Capture the cell that displays the provided text and extract its [X, Y] central coordinate. 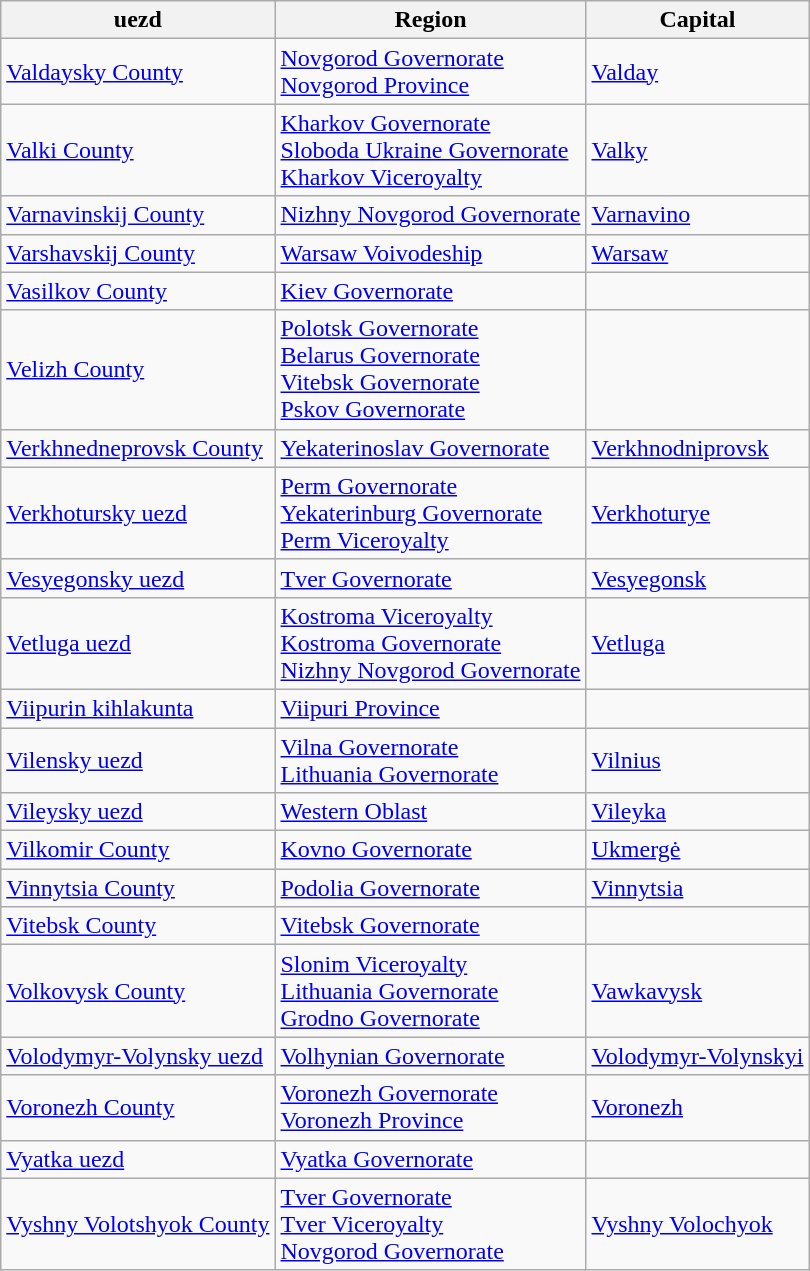
Western Oblast [430, 812]
Valday [698, 72]
Tver Governorate [430, 578]
Voronezh County [138, 1108]
Valki County [138, 150]
Novgorod GovernorateNovgorod Province [430, 72]
Vyatka uezd [138, 1159]
Vetluga [698, 643]
uezd [138, 20]
Vinnytsia [698, 888]
Slonim ViceroyaltyLithuania GovernorateGrodno Governorate [430, 991]
Vawkavysk [698, 991]
Voronezh GovernorateVoronezh Province [430, 1108]
Verkhnodniprovsk [698, 448]
Vetluga uezd [138, 643]
Viipurin kihlakunta [138, 708]
Valky [698, 150]
Perm GovernorateYekaterinburg GovernoratePerm Viceroyalty [430, 513]
Vilensky uezd [138, 760]
Kostroma ViceroyaltyKostroma GovernorateNizhny Novgorod Governorate [430, 643]
Kiev Governorate [430, 291]
Verkhoturye [698, 513]
Yekaterinoslav Governorate [430, 448]
Vileysky uezd [138, 812]
Vyshny Volochyok [698, 1224]
Vilna GovernorateLithuania Governorate [430, 760]
Kharkov GovernorateSloboda Ukraine GovernorateKharkov Viceroyalty [430, 150]
Vesyegonsky uezd [138, 578]
Warsaw [698, 253]
Region [430, 20]
Kovno Governorate [430, 850]
Podolia Governorate [430, 888]
Tver GovernorateTver ViceroyaltyNovgorod Governorate [430, 1224]
Verkhnedneprovsk County [138, 448]
Verkhotursky uezd [138, 513]
Vilkomir County [138, 850]
Vasilkov County [138, 291]
Volodymyr-Volynsky uezd [138, 1056]
Vinnytsia County [138, 888]
Velizh County [138, 370]
Vyatka Governorate [430, 1159]
Vesyegonsk [698, 578]
Vitebsk Governorate [430, 926]
Volhynian Governorate [430, 1056]
Ukmergė [698, 850]
Polotsk GovernorateBelarus GovernorateVitebsk GovernoratePskov Governorate [430, 370]
Vilnius [698, 760]
Nizhny Novgorod Governorate [430, 215]
Varshavskij County [138, 253]
Volkovysk County [138, 991]
Vyshny Volotshyok County [138, 1224]
Capital [698, 20]
Varnavinskij County [138, 215]
Viipuri Province [430, 708]
Vileyka [698, 812]
Varnavino [698, 215]
Warsaw Voivodeship [430, 253]
Vitebsk County [138, 926]
Valdaysky County [138, 72]
Volodymyr-Volynskyi [698, 1056]
Voronezh [698, 1108]
